Provide the (x, y) coordinate of the cell's center where the given text is located.  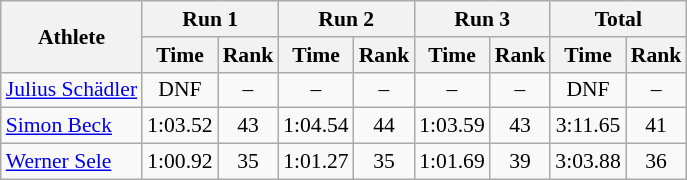
Total (618, 19)
1:01.69 (452, 162)
1:03.52 (180, 126)
1:01.27 (316, 162)
Julius Schädler (72, 90)
3:03.88 (588, 162)
Run 3 (482, 19)
Athlete (72, 36)
1:00.92 (180, 162)
1:04.54 (316, 126)
44 (384, 126)
Simon Beck (72, 126)
36 (656, 162)
Run 1 (210, 19)
41 (656, 126)
39 (520, 162)
3:11.65 (588, 126)
Run 2 (346, 19)
1:03.59 (452, 126)
Werner Sele (72, 162)
